Search for the cell housing the specified text and yield its (X, Y) center coordinate. 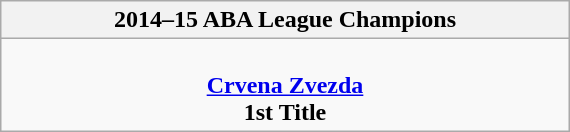
Crvena Zvezda1st Title (284, 85)
2014–15 ABA League Champions (284, 20)
